Capture the cell that displays the provided text and extract its [x, y] central coordinate. 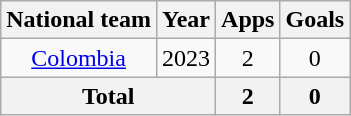
Goals [315, 20]
Year [186, 20]
2023 [186, 58]
Total [108, 96]
Apps [248, 20]
Colombia [79, 58]
National team [79, 20]
